Output the [x, y] coordinate of the center of the cell containing the given text.  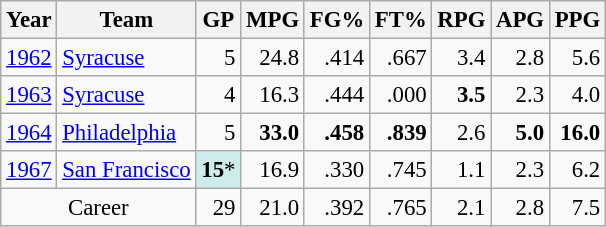
.414 [336, 58]
16.3 [273, 95]
Team [126, 20]
San Francisco [126, 170]
7.5 [577, 208]
.000 [400, 95]
2.6 [462, 133]
.458 [336, 133]
3.5 [462, 95]
PPG [577, 20]
FG% [336, 20]
FT% [400, 20]
.765 [400, 208]
16.0 [577, 133]
4 [218, 95]
33.0 [273, 133]
.444 [336, 95]
Year [29, 20]
16.9 [273, 170]
MPG [273, 20]
5.6 [577, 58]
1967 [29, 170]
5.0 [520, 133]
2.1 [462, 208]
6.2 [577, 170]
.330 [336, 170]
1963 [29, 95]
APG [520, 20]
.392 [336, 208]
RPG [462, 20]
.667 [400, 58]
.839 [400, 133]
.745 [400, 170]
1.1 [462, 170]
4.0 [577, 95]
29 [218, 208]
Philadelphia [126, 133]
3.4 [462, 58]
GP [218, 20]
24.8 [273, 58]
1964 [29, 133]
1962 [29, 58]
21.0 [273, 208]
15* [218, 170]
Career [98, 208]
